Scan for the cell matching the given text and deliver its [x, y] coordinate at center. 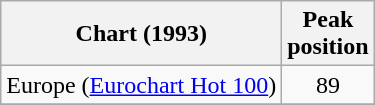
Europe (Eurochart Hot 100) [142, 85]
89 [328, 85]
Chart (1993) [142, 34]
Peakposition [328, 34]
